From the cell containing the given text, extract its center point as [x, y] coordinate. 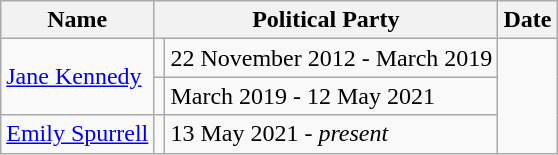
Emily Spurrell [78, 134]
Political Party [326, 20]
Date [528, 20]
13 May 2021 - present [332, 134]
March 2019 - 12 May 2021 [332, 96]
Name [78, 20]
22 November 2012 - March 2019 [332, 58]
Jane Kennedy [78, 77]
